Return [X, Y] of the center of cell containing provided text 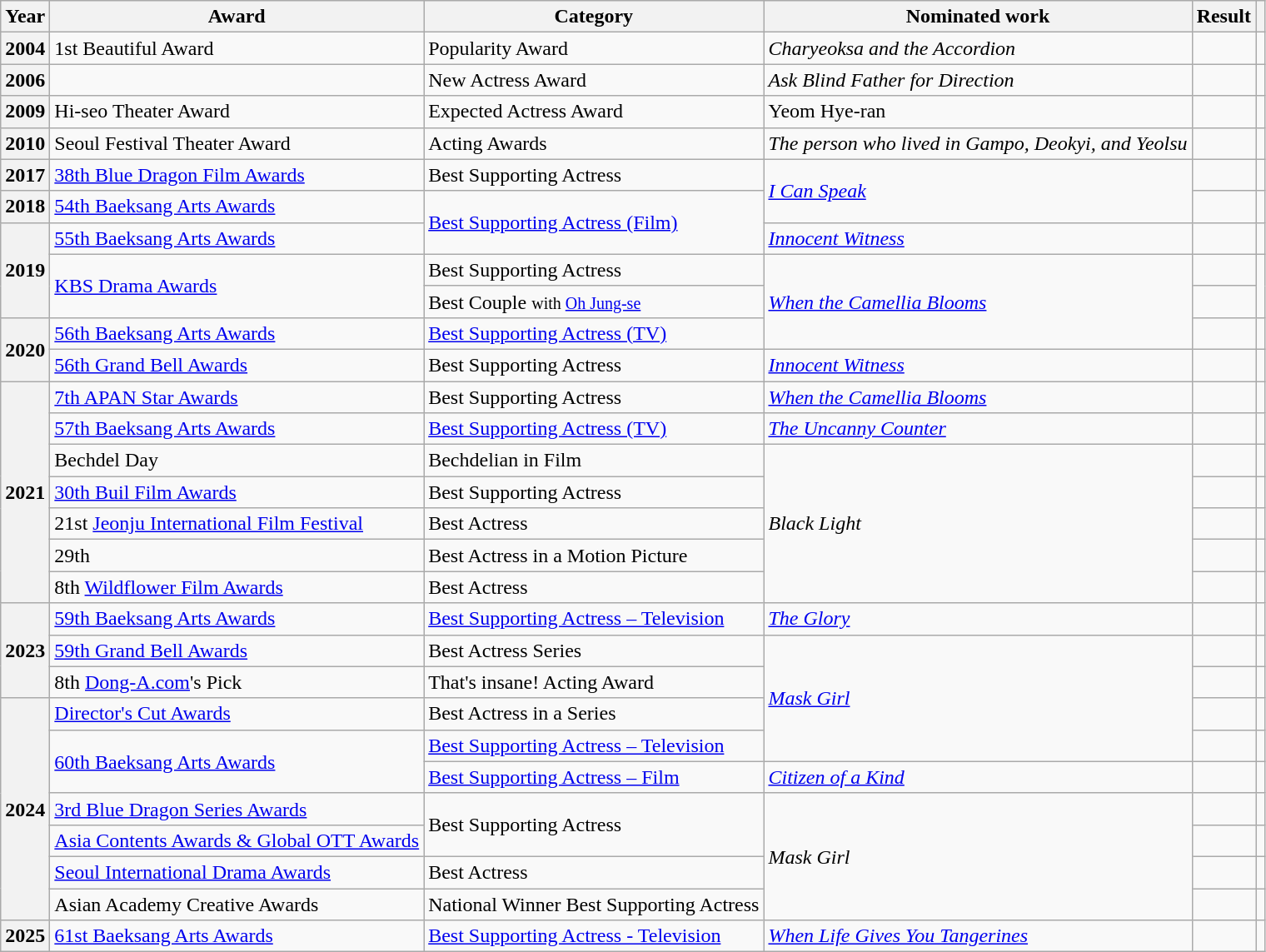
30th Buil Film Awards [237, 492]
60th Baeksang Arts Awards [237, 761]
Hi-seo Theater Award [237, 112]
2017 [25, 175]
KBS Drama Awards [237, 286]
7th APAN Star Awards [237, 397]
New Actress Award [594, 80]
I Can Speak [978, 191]
Seoul Festival Theater Award [237, 143]
57th Baeksang Arts Awards [237, 429]
Yeom Hye-ran [978, 112]
2006 [25, 80]
Seoul International Drama Awards [237, 872]
When Life Gives You Tangerines [978, 936]
Bechdel Day [237, 461]
56th Baeksang Arts Awards [237, 333]
Asian Academy Creative Awards [237, 904]
61st Baeksang Arts Awards [237, 936]
Year [25, 17]
Best Actress in a Motion Picture [594, 556]
29th [237, 556]
Charyeoksa and the Accordion [978, 48]
2024 [25, 809]
That's insane! Acting Award [594, 682]
Category [594, 17]
Best Supporting Actress (Film) [594, 222]
56th Grand Bell Awards [237, 365]
59th Baeksang Arts Awards [237, 619]
2010 [25, 143]
Director's Cut Awards [237, 714]
The Glory [978, 619]
3rd Blue Dragon Series Awards [237, 809]
Best Actress Series [594, 650]
Ask Blind Father for Direction [978, 80]
Best Actress in a Series [594, 714]
38th Blue Dragon Film Awards [237, 175]
Result [1224, 17]
Award [237, 17]
2025 [25, 936]
2021 [25, 492]
Expected Actress Award [594, 112]
2004 [25, 48]
59th Grand Bell Awards [237, 650]
8th Dong-A.com's Pick [237, 682]
Asia Contents Awards & Global OTT Awards [237, 840]
2019 [25, 270]
2009 [25, 112]
1st Beautiful Award [237, 48]
Bechdelian in Film [594, 461]
21st Jeonju International Film Festival [237, 524]
The Uncanny Counter [978, 429]
Best Couple with Oh Jung-se [594, 302]
8th Wildflower Film Awards [237, 587]
Acting Awards [594, 143]
Nominated work [978, 17]
2018 [25, 207]
2020 [25, 349]
National Winner Best Supporting Actress [594, 904]
The person who lived in Gampo, Deokyi, and Yeolsu [978, 143]
54th Baeksang Arts Awards [237, 207]
Best Supporting Actress – Film [594, 777]
Citizen of a Kind [978, 777]
2023 [25, 650]
Popularity Award [594, 48]
Black Light [978, 524]
55th Baeksang Arts Awards [237, 238]
Best Supporting Actress - Television [594, 936]
